Detect which cell encompasses the target text, then output its (X, Y) center coordinate. 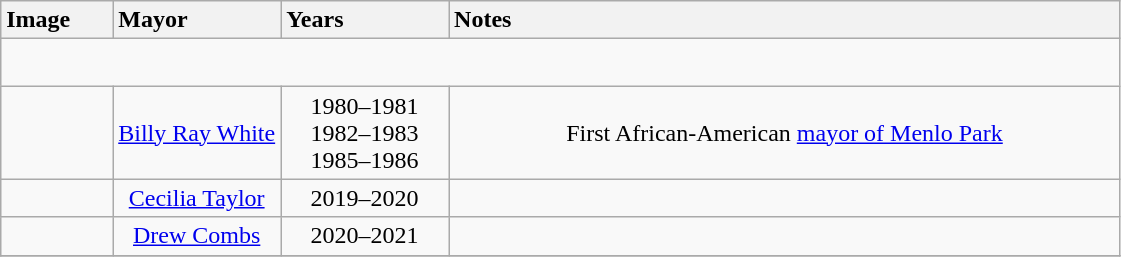
Mayor (197, 20)
2020–2021 (365, 236)
Billy Ray White (197, 133)
First African-American mayor of Menlo Park (785, 133)
Notes (785, 20)
1980–1981 1982–1983 1985–1986 (365, 133)
Drew Combs (197, 236)
2019–2020 (365, 198)
Image (57, 20)
Years (365, 20)
Cecilia Taylor (197, 198)
